Search for the cell housing the specified text and yield its (x, y) center coordinate. 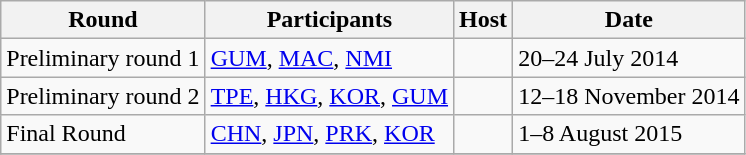
Round (103, 20)
GUM, MAC, NMI (329, 58)
Date (629, 20)
20–24 July 2014 (629, 58)
12–18 November 2014 (629, 96)
Preliminary round 2 (103, 96)
Final Round (103, 134)
TPE, HKG, KOR, GUM (329, 96)
Participants (329, 20)
Host (484, 20)
1–8 August 2015 (629, 134)
Preliminary round 1 (103, 58)
CHN, JPN, PRK, KOR (329, 134)
